Identify which cell holds the provided text, then report its (x, y) central coordinate. 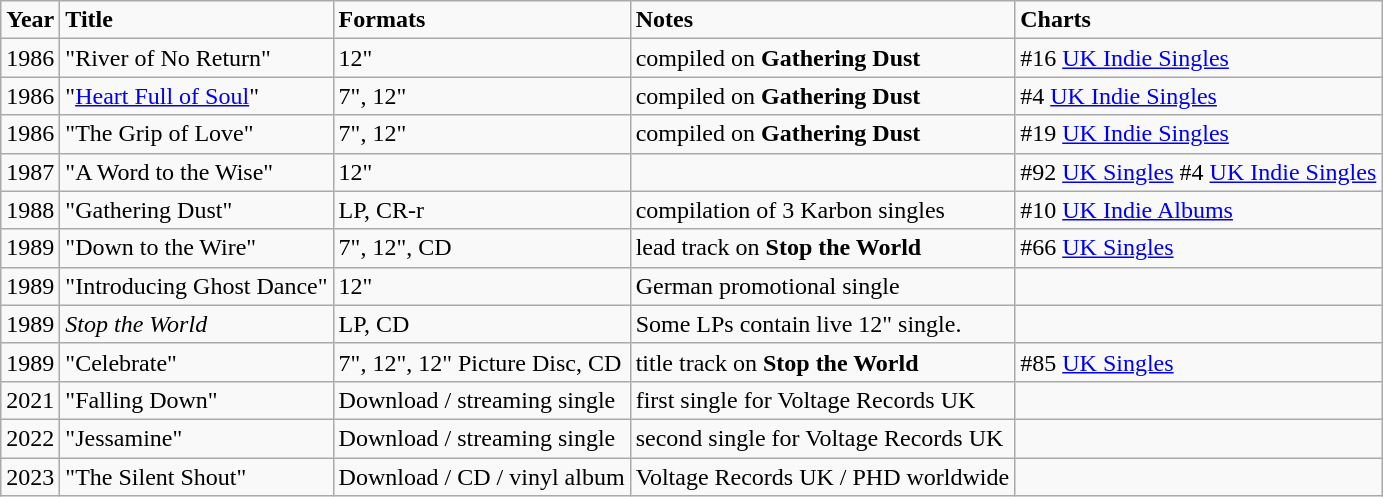
#4 UK Indie Singles (1198, 96)
Charts (1198, 20)
2021 (30, 400)
Download / CD / vinyl album (482, 477)
2022 (30, 438)
Title (196, 20)
2023 (30, 477)
1988 (30, 210)
#10 UK Indie Albums (1198, 210)
second single for Voltage Records UK (822, 438)
#16 UK Indie Singles (1198, 58)
lead track on Stop the World (822, 248)
"Celebrate" (196, 362)
Some LPs contain live 12" single. (822, 324)
"Heart Full of Soul" (196, 96)
#19 UK Indie Singles (1198, 134)
"Introducing Ghost Dance" (196, 286)
Formats (482, 20)
Notes (822, 20)
"Jessamine" (196, 438)
1987 (30, 172)
Year (30, 20)
7", 12", CD (482, 248)
Stop the World (196, 324)
#66 UK Singles (1198, 248)
"River of No Return" (196, 58)
Voltage Records UK / PHD worldwide (822, 477)
"Gathering Dust" (196, 210)
"A Word to the Wise" (196, 172)
compilation of 3 Karbon singles (822, 210)
"The Grip of Love" (196, 134)
"The Silent Shout" (196, 477)
LP, CR-r (482, 210)
#92 UK Singles #4 UK Indie Singles (1198, 172)
"Falling Down" (196, 400)
#85 UK Singles (1198, 362)
LP, CD (482, 324)
title track on Stop the World (822, 362)
German promotional single (822, 286)
first single for Voltage Records UK (822, 400)
7", 12", 12" Picture Disc, CD (482, 362)
"Down to the Wire" (196, 248)
